Locate the cell with the specified text and output its (X, Y) center coordinate. 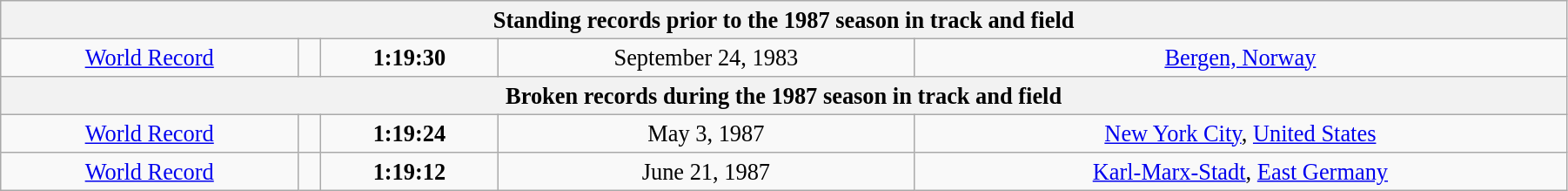
May 3, 1987 (706, 133)
1:19:24 (409, 133)
Karl-Marx-Stadt, East Germany (1240, 172)
Standing records prior to the 1987 season in track and field (784, 19)
New York City, United States (1240, 133)
Broken records during the 1987 season in track and field (784, 95)
1:19:12 (409, 172)
June 21, 1987 (706, 172)
September 24, 1983 (706, 58)
1:19:30 (409, 58)
Bergen, Norway (1240, 58)
